Scan for the cell matching the given text and deliver its [x, y] coordinate at center. 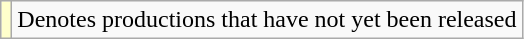
Denotes productions that have not yet been released [267, 20]
